Identify which cell holds the provided text, then report its [X, Y] central coordinate. 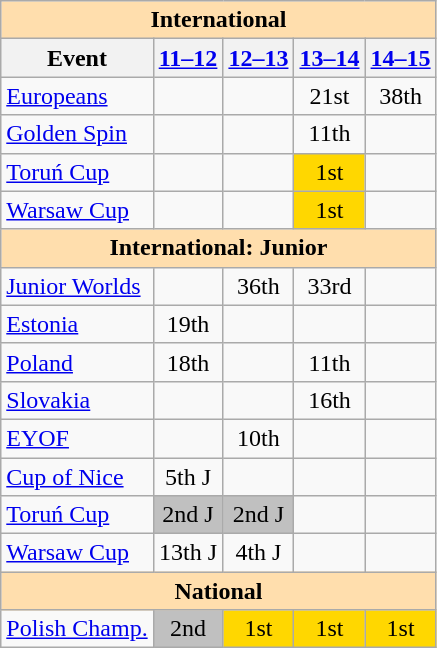
Polish Champ. [77, 629]
10th [258, 438]
Europeans [77, 96]
38th [400, 96]
2nd [188, 629]
National [218, 591]
Junior Worlds [77, 286]
EYOF [77, 438]
Cup of Nice [77, 477]
11–12 [188, 58]
13th J [188, 553]
4th J [258, 553]
Event [77, 58]
Slovakia [77, 400]
18th [188, 362]
Poland [77, 362]
Estonia [77, 324]
33rd [330, 286]
13–14 [330, 58]
36th [258, 286]
16th [330, 400]
International: Junior [218, 248]
Golden Spin [77, 134]
21st [330, 96]
International [218, 20]
14–15 [400, 58]
12–13 [258, 58]
19th [188, 324]
5th J [188, 477]
